Capture the cell that displays the provided text and extract its (x, y) central coordinate. 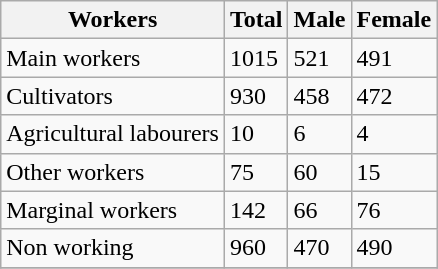
490 (394, 248)
Total (256, 20)
76 (394, 210)
1015 (256, 58)
10 (256, 134)
Agricultural labourers (113, 134)
15 (394, 172)
6 (320, 134)
Main workers (113, 58)
472 (394, 96)
60 (320, 172)
Other workers (113, 172)
142 (256, 210)
Male (320, 20)
75 (256, 172)
66 (320, 210)
930 (256, 96)
Non working (113, 248)
491 (394, 58)
960 (256, 248)
Female (394, 20)
521 (320, 58)
Workers (113, 20)
Cultivators (113, 96)
470 (320, 248)
4 (394, 134)
458 (320, 96)
Marginal workers (113, 210)
